Identify which cell holds the provided text, then report its [x, y] central coordinate. 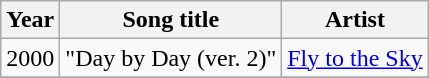
Year [30, 20]
2000 [30, 58]
"Day by Day (ver. 2)" [171, 58]
Fly to the Sky [355, 58]
Artist [355, 20]
Song title [171, 20]
